Search for the cell housing the specified text and yield its (x, y) center coordinate. 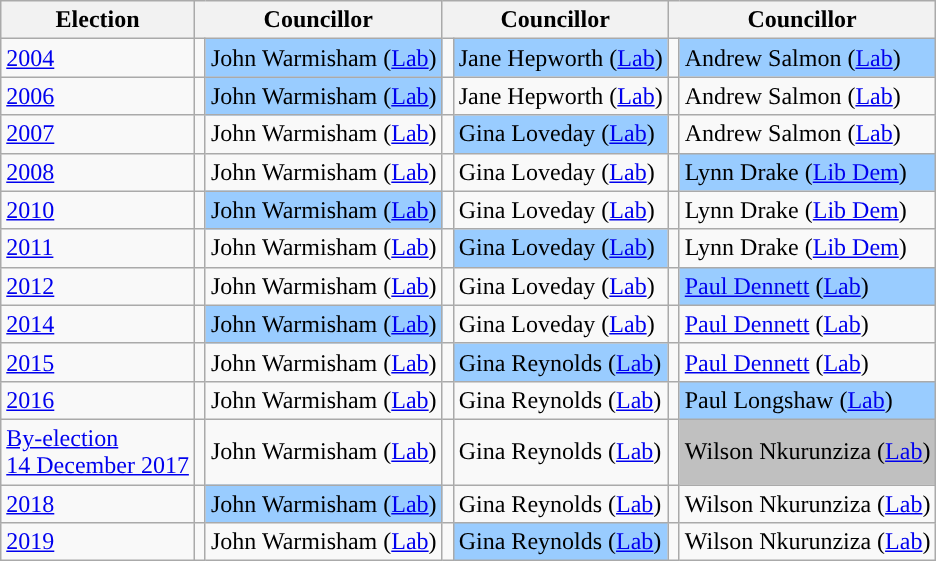
By-election14 December 2017 (98, 452)
2014 (98, 324)
2011 (98, 248)
Election (98, 20)
2008 (98, 172)
2012 (98, 286)
2018 (98, 503)
2019 (98, 542)
2016 (98, 400)
2010 (98, 210)
2015 (98, 362)
2007 (98, 134)
Paul Longshaw (Lab) (808, 400)
2006 (98, 96)
2004 (98, 58)
